Capture the cell that displays the provided text and extract its (x, y) central coordinate. 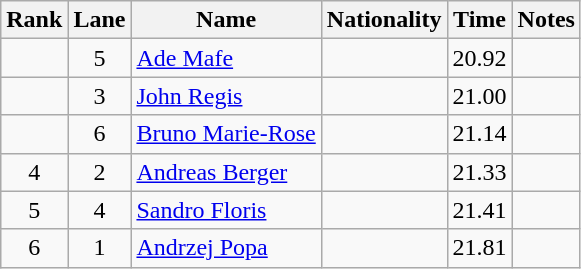
21.33 (480, 172)
Andrzej Popa (226, 248)
Bruno Marie-Rose (226, 134)
Ade Mafe (226, 58)
Name (226, 20)
Sandro Floris (226, 210)
3 (100, 96)
Lane (100, 20)
21.41 (480, 210)
21.81 (480, 248)
20.92 (480, 58)
Rank (34, 20)
Notes (546, 20)
Andreas Berger (226, 172)
21.14 (480, 134)
John Regis (226, 96)
1 (100, 248)
Nationality (384, 20)
2 (100, 172)
21.00 (480, 96)
Time (480, 20)
